Locate the cell with the specified text and output its [x, y] center coordinate. 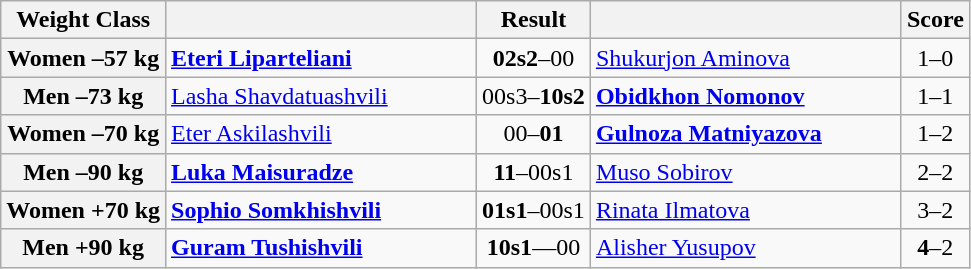
Result [534, 20]
1–2 [935, 134]
Gulnoza Matniyazova [746, 134]
10s1—00 [534, 248]
Eteri Liparteliani [322, 58]
Women +70 kg [84, 210]
00–01 [534, 134]
Guram Tushishvili [322, 248]
Men –90 kg [84, 172]
Women –57 kg [84, 58]
Shukurjon Aminova [746, 58]
Luka Maisuradze [322, 172]
01s1–00s1 [534, 210]
Eter Askilashvili [322, 134]
Alisher Yusupov [746, 248]
Men +90 kg [84, 248]
Women –70 kg [84, 134]
2–2 [935, 172]
1–0 [935, 58]
00s3–10s2 [534, 96]
Score [935, 20]
Obidkhon Nomonov [746, 96]
Weight Class [84, 20]
Men –73 kg [84, 96]
11–00s1 [534, 172]
Rinata Ilmatova [746, 210]
1–1 [935, 96]
4–2 [935, 248]
Muso Sobirov [746, 172]
3–2 [935, 210]
Lasha Shavdatuashvili [322, 96]
02s2–00 [534, 58]
Sophio Somkhishvili [322, 210]
